Provide the [x, y] coordinate of the cell's center where the given text is located.  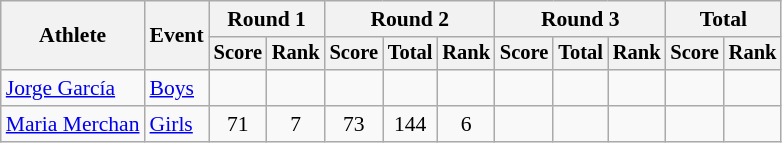
Round 2 [410, 19]
Round 1 [267, 19]
73 [354, 124]
Maria Merchan [73, 124]
144 [410, 124]
6 [466, 124]
Jorge García [73, 88]
Athlete [73, 36]
Boys [177, 88]
Round 3 [580, 19]
Event [177, 36]
71 [238, 124]
7 [296, 124]
Girls [177, 124]
